Locate the cell with the specified text and output its [x, y] center coordinate. 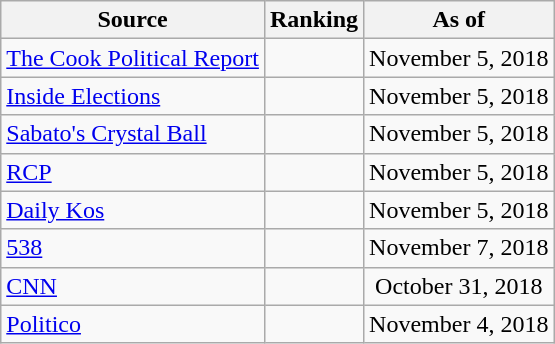
Inside Elections [133, 96]
Daily Kos [133, 210]
November 4, 2018 [459, 324]
CNN [133, 286]
The Cook Political Report [133, 58]
Source [133, 20]
Ranking [314, 20]
Sabato's Crystal Ball [133, 134]
Politico [133, 324]
RCP [133, 172]
538 [133, 248]
As of [459, 20]
October 31, 2018 [459, 286]
November 7, 2018 [459, 248]
